Find where the given text appears and provide that cell's center as [x, y] coordinate. 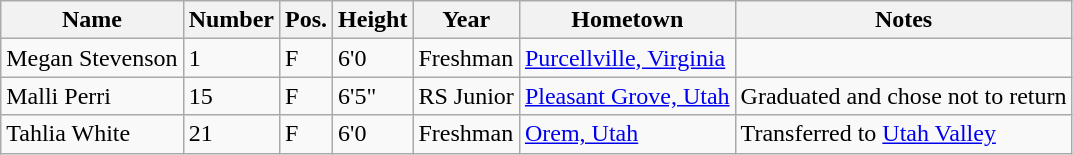
RS Junior [466, 96]
Transferred to Utah Valley [904, 134]
Year [466, 20]
Megan Stevenson [92, 58]
Malli Perri [92, 96]
Orem, Utah [627, 134]
15 [231, 96]
Notes [904, 20]
6'5" [373, 96]
Height [373, 20]
Hometown [627, 20]
21 [231, 134]
Purcellville, Virginia [627, 58]
1 [231, 58]
Pleasant Grove, Utah [627, 96]
Name [92, 20]
Number [231, 20]
Graduated and chose not to return [904, 96]
Tahlia White [92, 134]
Pos. [306, 20]
